Pinpoint the cell where the given text exists, returning its (x, y) midpoint coordinate. 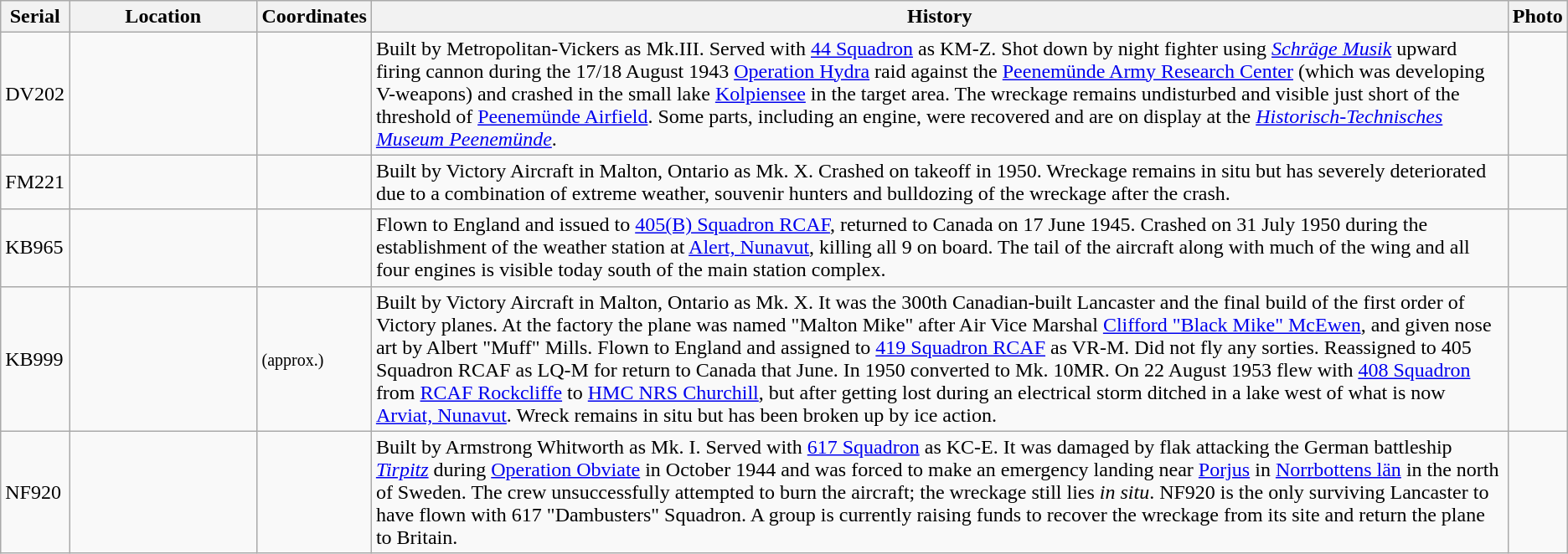
History (940, 17)
(approx.) (314, 358)
Location (162, 17)
Photo (1538, 17)
KB965 (35, 248)
DV202 (35, 94)
NF920 (35, 492)
Serial (35, 17)
KB999 (35, 358)
FM221 (35, 182)
Coordinates (314, 17)
